From the cell containing the given text, extract its center point as [X, Y] coordinate. 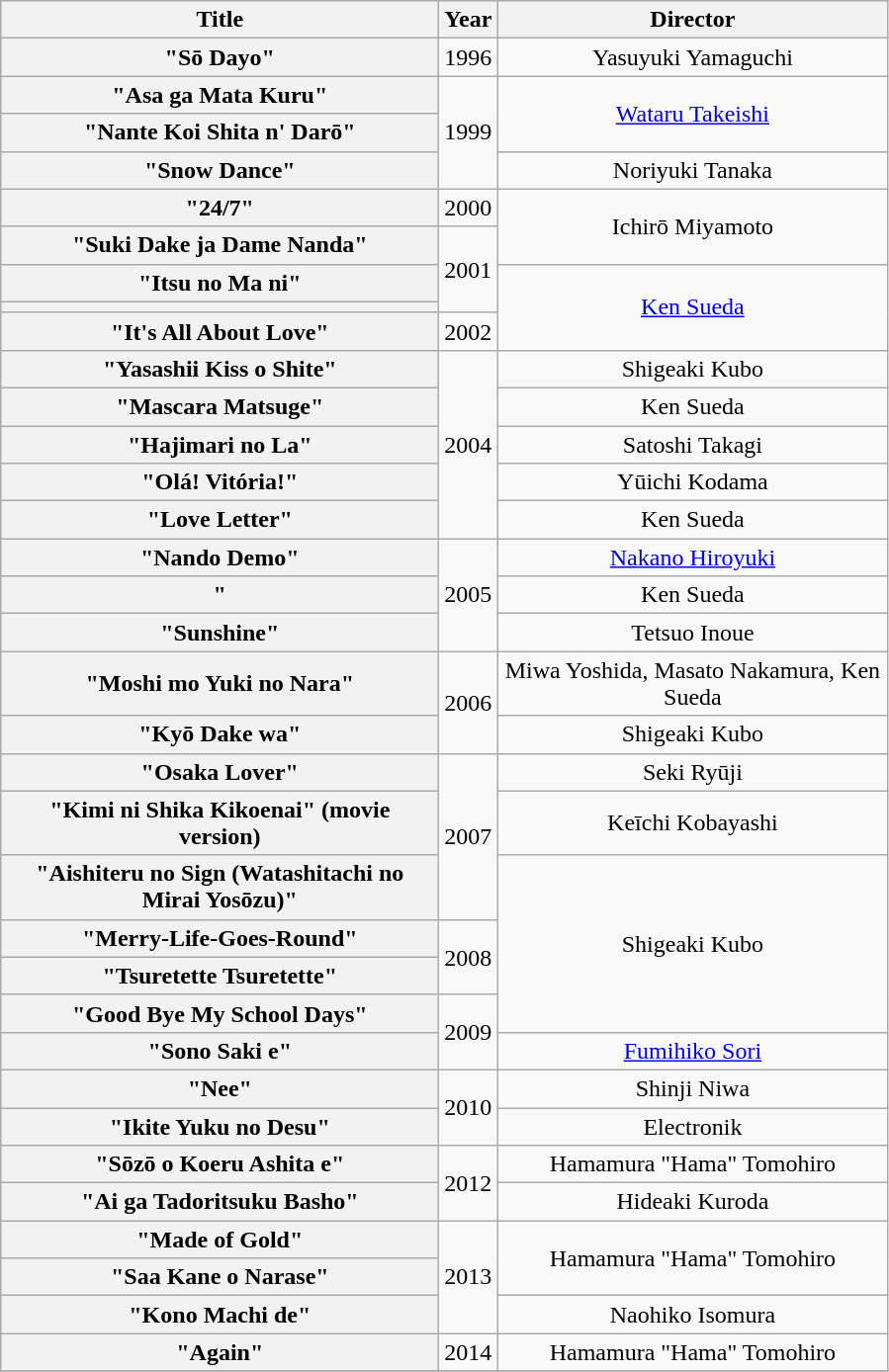
1999 [469, 132]
"Made of Gold" [220, 1240]
"Good Bye My School Days" [220, 1013]
"Nee" [220, 1088]
"Again" [220, 1352]
Ichirō Miyamoto [692, 226]
"Tsuretette Tsuretette" [220, 976]
Naohiko Isomura [692, 1315]
Keīchi Kobayashi [692, 822]
2004 [469, 444]
2007 [469, 836]
Fumihiko Sori [692, 1051]
2014 [469, 1352]
Title [220, 20]
"Itsu no Ma ni" [220, 283]
Yasuyuki Yamaguchi [692, 57]
"Nante Koi Shita n' Darō" [220, 132]
"Nando Demo" [220, 557]
Director [692, 20]
2009 [469, 1032]
2010 [469, 1107]
Year [469, 20]
2001 [469, 269]
"Yasashii Kiss o Shite" [220, 369]
Wataru Takeishi [692, 114]
"Sunshine" [220, 633]
"Aishiteru no Sign (Watashitachi no Mirai Yosōzu)" [220, 888]
"Sono Saki e" [220, 1051]
2005 [469, 595]
"Mascara Matsuge" [220, 406]
"Merry-Life-Goes-Round" [220, 938]
2000 [469, 208]
" [220, 595]
"Kyō Dake wa" [220, 734]
Noriyuki Tanaka [692, 170]
2013 [469, 1277]
"24/7" [220, 208]
Seki Ryūji [692, 772]
"Moshi mo Yuki no Nara" [220, 684]
"Saa Kane o Narase" [220, 1277]
Tetsuo Inoue [692, 633]
Shinji Niwa [692, 1088]
2002 [469, 331]
"Olá! Vitória!" [220, 482]
2006 [469, 702]
Miwa Yoshida, Masato Nakamura, Ken Sueda [692, 684]
"Snow Dance" [220, 170]
2008 [469, 957]
"Suki Dake ja Dame Nanda" [220, 245]
Satoshi Takagi [692, 444]
"Love Letter" [220, 520]
"Sō Dayo" [220, 57]
"Osaka Lover" [220, 772]
"It's All About Love" [220, 331]
Hideaki Kuroda [692, 1202]
"Kono Machi de" [220, 1315]
Yūichi Kodama [692, 482]
1996 [469, 57]
"Kimi ni Shika Kikoenai" (movie version) [220, 822]
"Ai ga Tadoritsuku Basho" [220, 1202]
2012 [469, 1183]
"Ikite Yuku no Desu" [220, 1126]
"Hajimari no La" [220, 444]
Nakano Hiroyuki [692, 557]
"Asa ga Mata Kuru" [220, 95]
"Sōzō o Koeru Ashita e" [220, 1164]
Electronik [692, 1126]
